Search for the cell housing the specified text and yield its (x, y) center coordinate. 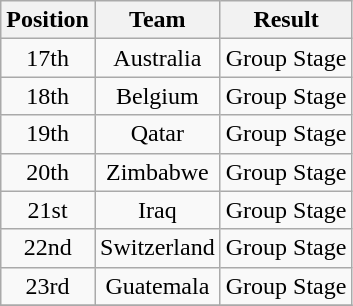
Result (286, 20)
19th (48, 134)
20th (48, 172)
23rd (48, 286)
Switzerland (157, 248)
Guatemala (157, 286)
17th (48, 58)
Qatar (157, 134)
Belgium (157, 96)
18th (48, 96)
Australia (157, 58)
21st (48, 210)
Position (48, 20)
22nd (48, 248)
Team (157, 20)
Iraq (157, 210)
Zimbabwe (157, 172)
